Output the (x, y) coordinate of the center of the cell containing the given text.  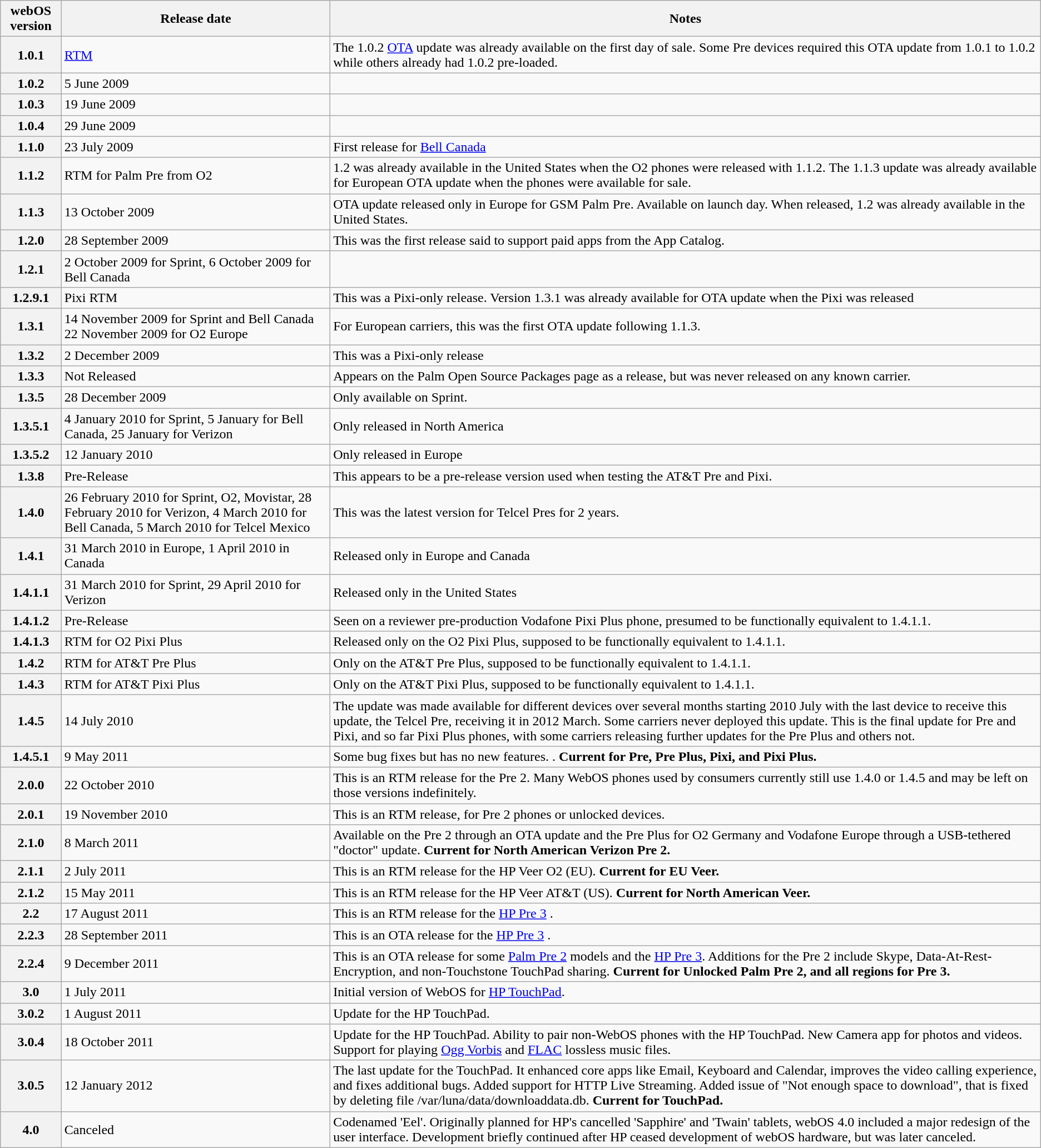
Seen on a reviewer pre-production Vodafone Pixi Plus phone, presumed to be functionally equivalent to 1.4.1.1. (686, 621)
Only released in Europe (686, 455)
Only released in North America (686, 426)
1.3.5.2 (31, 455)
3.0.5 (31, 1086)
This appears to be a pre-release version used when testing the AT&T Pre and Pixi. (686, 476)
19 November 2010 (196, 814)
2 December 2009 (196, 355)
2.1.2 (31, 893)
8 March 2011 (196, 843)
Release date (196, 19)
Only on the AT&T Pre Plus, supposed to be functionally equivalent to 1.4.1.1. (686, 663)
1.1.2 (31, 176)
1.0.1 (31, 55)
29 June 2009 (196, 126)
1.4.1 (31, 556)
1.4.3 (31, 684)
webOS version (31, 19)
17 August 2011 (196, 914)
1.0.2 (31, 83)
1.2.0 (31, 240)
Pixi RTM (196, 298)
28 September 2009 (196, 240)
Update for the HP TouchPad. (686, 1013)
1.4.1.3 (31, 642)
First release for Bell Canada (686, 147)
1.3.3 (31, 377)
18 October 2011 (196, 1042)
1.3.5 (31, 398)
This was the first release said to support paid apps from the App Catalog. (686, 240)
1.4.5 (31, 720)
1.1.3 (31, 211)
This is an RTM release for the HP Veer O2 (EU). Current for EU Veer. (686, 872)
28 December 2009 (196, 398)
1.0.4 (31, 126)
5 June 2009 (196, 83)
23 July 2009 (196, 147)
19 June 2009 (196, 105)
14 July 2010 (196, 720)
RTM for Palm Pre from O2 (196, 176)
15 May 2011 (196, 893)
1.0.3 (31, 105)
Released only on the O2 Pixi Plus, supposed to be functionally equivalent to 1.4.1.1. (686, 642)
1.3.1 (31, 326)
9 May 2011 (196, 756)
2.2 (31, 914)
1.3.8 (31, 476)
4 January 2010 for Sprint, 5 January for Bell Canada, 25 January for Verizon (196, 426)
2 July 2011 (196, 872)
Only available on Sprint. (686, 398)
3.0 (31, 992)
2.1.1 (31, 872)
OTA update released only in Europe for GSM Palm Pre. Available on launch day. When released, 1.2 was already available in the United States. (686, 211)
22 October 2010 (196, 785)
12 January 2010 (196, 455)
This is an RTM release for the HP Pre 3 . (686, 914)
2.1.0 (31, 843)
31 March 2010 for Sprint, 29 April 2010 for Verizon (196, 592)
Not Released (196, 377)
1.4.0 (31, 512)
2 October 2009 for Sprint, 6 October 2009 for Bell Canada (196, 269)
12 January 2012 (196, 1086)
This was a Pixi-only release (686, 355)
1.4.1.1 (31, 592)
This was a Pixi-only release. Version 1.3.1 was already available for OTA update when the Pixi was released (686, 298)
9 December 2011 (196, 963)
This is an RTM release, for Pre 2 phones or unlocked devices. (686, 814)
13 October 2009 (196, 211)
3.0.2 (31, 1013)
Only on the AT&T Pixi Plus, supposed to be functionally equivalent to 1.4.1.1. (686, 684)
This is an RTM release for the HP Veer AT&T (US). Current for North American Veer. (686, 893)
1.4.5.1 (31, 756)
14 November 2009 for Sprint and Bell Canada22 November 2009 for O2 Europe (196, 326)
Initial version of WebOS for HP TouchPad. (686, 992)
1.1.0 (31, 147)
1 August 2011 (196, 1013)
1.3.5.1 (31, 426)
Notes (686, 19)
2.0.1 (31, 814)
1.4.2 (31, 663)
1.3.2 (31, 355)
31 March 2010 in Europe, 1 April 2010 in Canada (196, 556)
This is an OTA release for the HP Pre 3 . (686, 935)
Canceled (196, 1129)
1.4.1.2 (31, 621)
3.0.4 (31, 1042)
2.2.3 (31, 935)
Released only in the United States (686, 592)
1.2.1 (31, 269)
Appears on the Palm Open Source Packages page as a release, but was never released on any known carrier. (686, 377)
1 July 2011 (196, 992)
4.0 (31, 1129)
2.0.0 (31, 785)
For European carriers, this was the first OTA update following 1.1.3. (686, 326)
RTM for AT&T Pixi Plus (196, 684)
28 September 2011 (196, 935)
1.2.9.1 (31, 298)
RTM for AT&T Pre Plus (196, 663)
RTM for O2 Pixi Plus (196, 642)
26 February 2010 for Sprint, O2, Movistar, 28 February 2010 for Verizon, 4 March 2010 for Bell Canada, 5 March 2010 for Telcel Mexico (196, 512)
2.2.4 (31, 963)
RTM (196, 55)
This was the latest version for Telcel Pres for 2 years. (686, 512)
Some bug fixes but has no new features. . Current for Pre, Pre Plus, Pixi, and Pixi Plus. (686, 756)
Released only in Europe and Canada (686, 556)
